Output the [X, Y] coordinate of the center of the cell containing the given text.  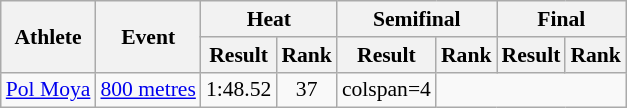
Final [560, 19]
Pol Moya [48, 90]
colspan=4 [386, 90]
37 [306, 90]
800 metres [148, 90]
1:48.52 [238, 90]
Event [148, 36]
Semifinal [417, 19]
Heat [269, 19]
Athlete [48, 36]
